Extract the [x, y] coordinate from the center of the cell holding the provided text.  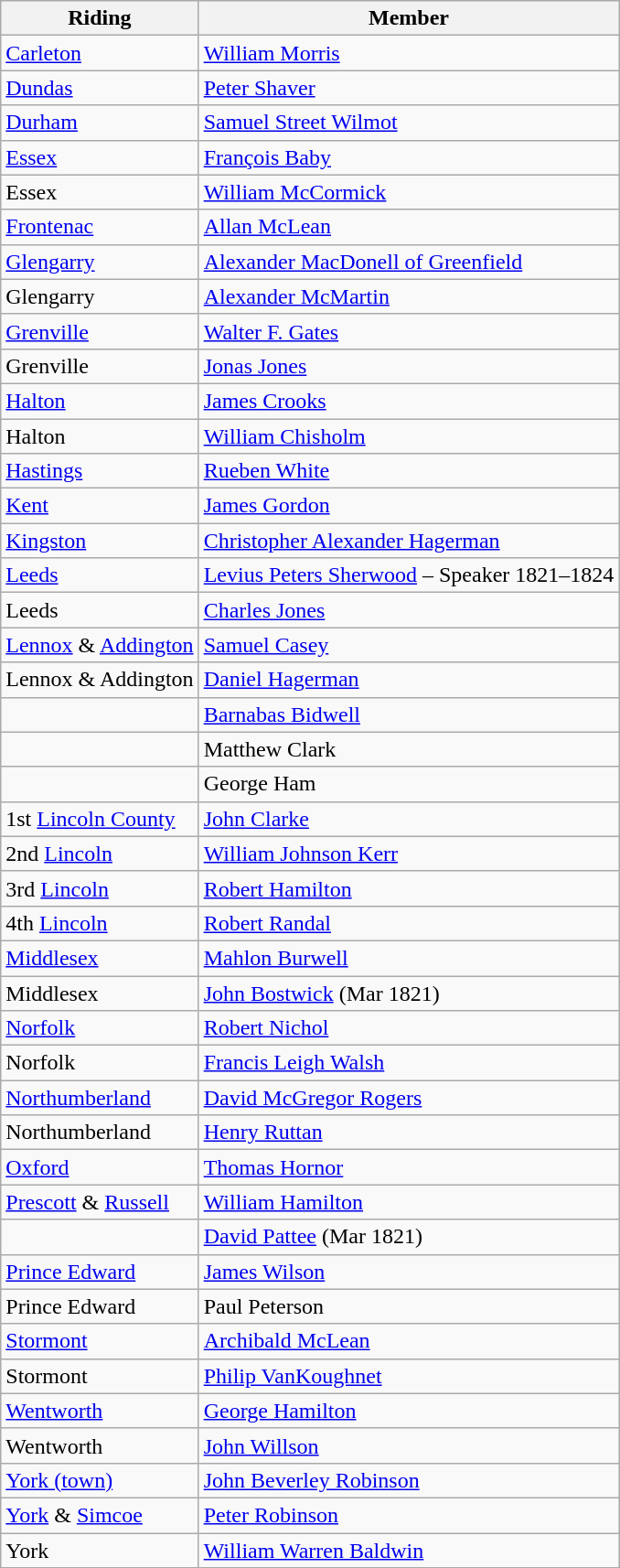
John Clarke [409, 819]
George Ham [409, 784]
Kent [100, 506]
Francis Leigh Walsh [409, 1063]
James Crooks [409, 401]
Durham [100, 123]
Levius Peters Sherwood – Speaker 1821–1824 [409, 575]
Jonas Jones [409, 366]
William Johnson Kerr [409, 854]
4th Lincoln [100, 923]
William Chisholm [409, 436]
Member [409, 18]
Walter F. Gates [409, 331]
Alexander McMartin [409, 296]
Hastings [100, 471]
Barnabas Bidwell [409, 714]
Oxford [100, 1167]
John Willson [409, 1445]
Peter Shaver [409, 88]
Daniel Hagerman [409, 680]
York [100, 1551]
Kingston [100, 541]
Christopher Alexander Hagerman [409, 541]
William McCormick [409, 192]
Frontenac [100, 227]
William Warren Baldwin [409, 1551]
Thomas Hornor [409, 1167]
James Gordon [409, 506]
François Baby [409, 157]
Peter Robinson [409, 1515]
Samuel Street Wilmot [409, 123]
2nd Lincoln [100, 854]
3rd Lincoln [100, 888]
David Pattee (Mar 1821) [409, 1237]
Samuel Casey [409, 645]
George Hamilton [409, 1411]
Paul Peterson [409, 1306]
Robert Nichol [409, 1028]
York (town) [100, 1480]
John Beverley Robinson [409, 1480]
Henry Ruttan [409, 1133]
Robert Randal [409, 923]
David McGregor Rogers [409, 1098]
Riding [100, 18]
Allan McLean [409, 227]
Rueben White [409, 471]
Prescott & Russell [100, 1202]
Charles Jones [409, 610]
William Hamilton [409, 1202]
Robert Hamilton [409, 888]
1st Lincoln County [100, 819]
James Wilson [409, 1272]
Carleton [100, 53]
John Bostwick (Mar 1821) [409, 993]
York & Simcoe [100, 1515]
Alexander MacDonell of Greenfield [409, 262]
Archibald McLean [409, 1341]
Mahlon Burwell [409, 958]
William Morris [409, 53]
Matthew Clark [409, 749]
Philip VanKoughnet [409, 1376]
Dundas [100, 88]
